Return [x, y] of the center of cell containing provided text 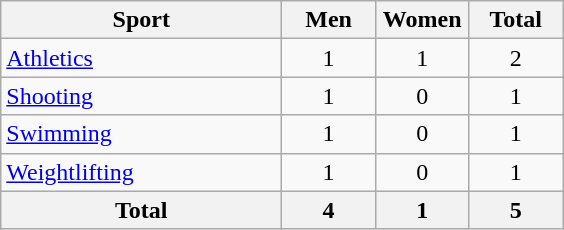
2 [516, 58]
5 [516, 210]
Athletics [142, 58]
Sport [142, 20]
Weightlifting [142, 172]
Women [422, 20]
Shooting [142, 96]
4 [329, 210]
Swimming [142, 134]
Men [329, 20]
